Return the (x, y) coordinate for the center point of the cell that contains the specified text.  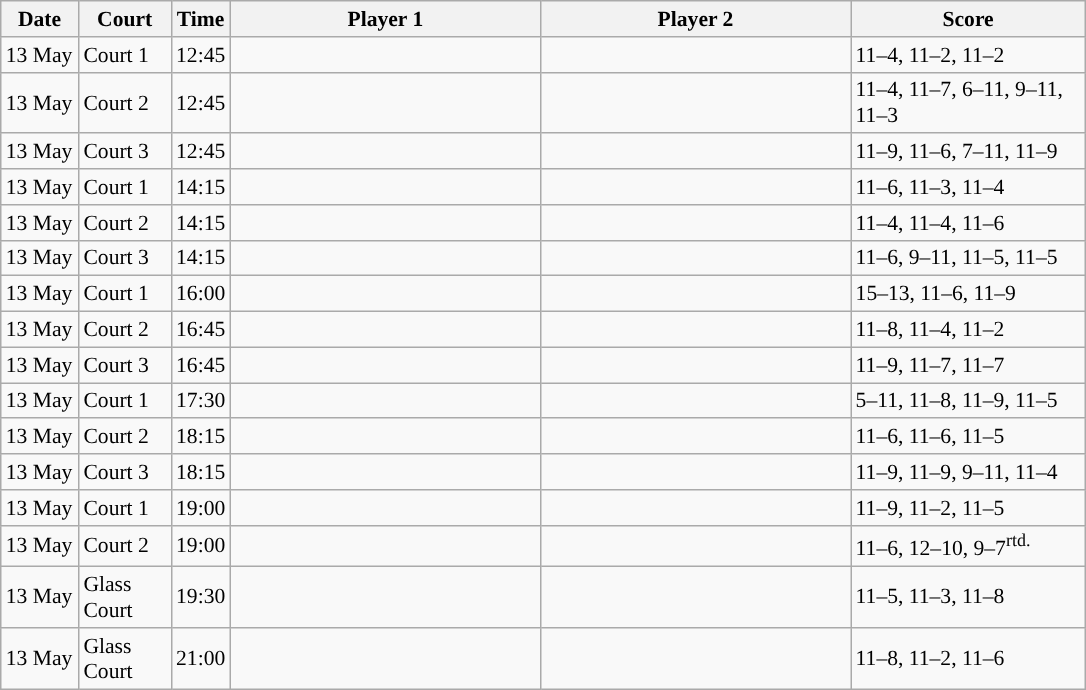
11–8, 11–2, 11–6 (968, 658)
Score (968, 19)
Date (40, 19)
11–4, 11–4, 11–6 (968, 223)
11–4, 11–2, 11–2 (968, 55)
11–6, 11–6, 11–5 (968, 437)
11–9, 11–9, 9–11, 11–4 (968, 472)
19:30 (200, 598)
11–9, 11–7, 11–7 (968, 365)
11–5, 11–3, 11–8 (968, 598)
11–4, 11–7, 6–11, 9–11, 11–3 (968, 102)
11–9, 11–2, 11–5 (968, 508)
15–13, 11–6, 11–9 (968, 294)
17:30 (200, 401)
11–6, 12–10, 9–7rtd. (968, 546)
11–6, 11–3, 11–4 (968, 187)
16:00 (200, 294)
5–11, 11–8, 11–9, 11–5 (968, 401)
Player 1 (385, 19)
21:00 (200, 658)
Player 2 (695, 19)
Time (200, 19)
Court (124, 19)
11–9, 11–6, 7–11, 11–9 (968, 152)
11–6, 9–11, 11–5, 11–5 (968, 258)
11–8, 11–4, 11–2 (968, 330)
